Capture the cell that displays the provided text and extract its [X, Y] central coordinate. 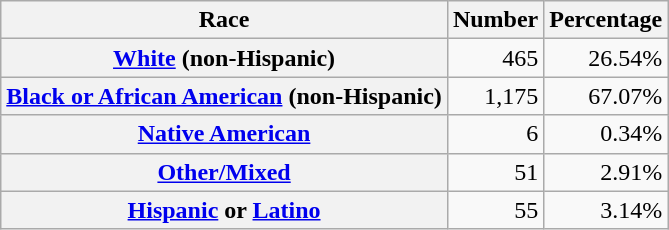
6 [495, 134]
1,175 [495, 96]
Race [224, 20]
55 [495, 210]
0.34% [606, 134]
3.14% [606, 210]
Percentage [606, 20]
51 [495, 172]
67.07% [606, 96]
465 [495, 58]
White (non-Hispanic) [224, 58]
Other/Mixed [224, 172]
Number [495, 20]
Hispanic or Latino [224, 210]
Black or African American (non-Hispanic) [224, 96]
2.91% [606, 172]
26.54% [606, 58]
Native American [224, 134]
